Search for the cell housing the specified text and yield its [x, y] center coordinate. 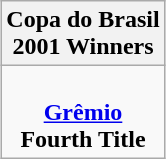
Copa do Brasil2001 Winners [83, 34]
GrêmioFourth Title [83, 112]
